Detect which cell encompasses the target text, then output its [X, Y] center coordinate. 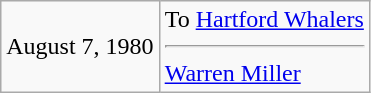
August 7, 1980 [80, 47]
To Hartford WhalersWarren Miller [264, 47]
